Identify which cell holds the provided text, then report its (x, y) central coordinate. 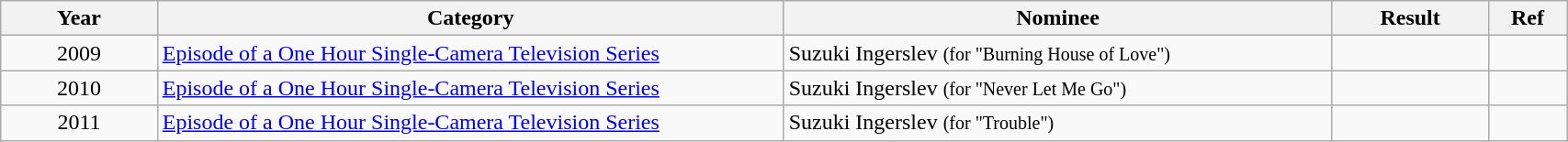
Ref (1527, 18)
2011 (79, 123)
Category (470, 18)
Nominee (1058, 18)
Suzuki Ingerslev (for "Trouble") (1058, 123)
2010 (79, 88)
2009 (79, 53)
Result (1410, 18)
Year (79, 18)
Suzuki Ingerslev (for "Burning House of Love") (1058, 53)
Suzuki Ingerslev (for "Never Let Me Go") (1058, 88)
